Provide the (x, y) coordinate of the cell's center where the given text is located.  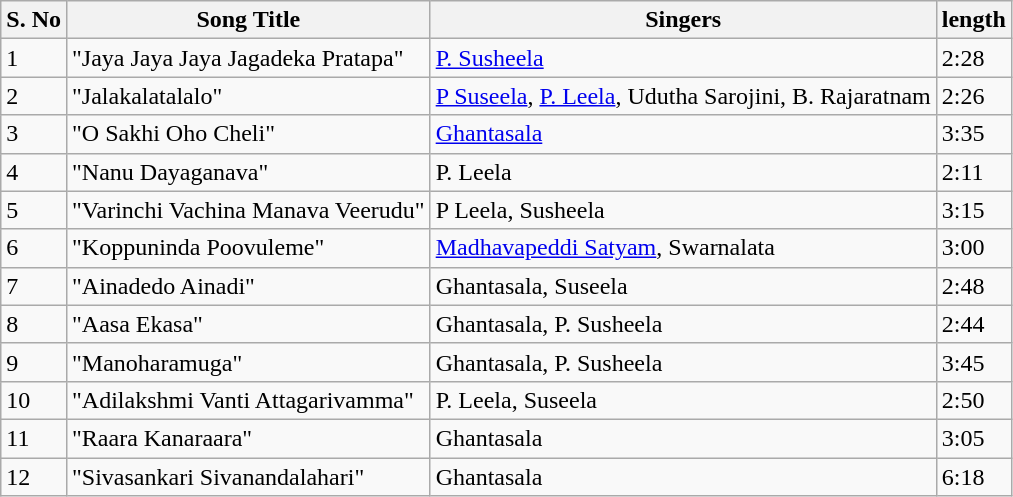
3:05 (974, 438)
3:00 (974, 248)
"Adilakshmi Vanti Attagarivamma" (248, 400)
3:35 (974, 134)
Singers (683, 20)
P Leela, Susheela (683, 210)
11 (34, 438)
7 (34, 286)
"Nanu Dayaganava" (248, 172)
"Aasa Ekasa" (248, 324)
"Ainadedo Ainadi" (248, 286)
2:50 (974, 400)
8 (34, 324)
"Sivasankari Sivanandalahari" (248, 477)
9 (34, 362)
2:48 (974, 286)
Song Title (248, 20)
4 (34, 172)
"Koppuninda Poovuleme" (248, 248)
"Manoharamuga" (248, 362)
Madhavapeddi Satyam, Swarnalata (683, 248)
3 (34, 134)
P. Leela (683, 172)
2:26 (974, 96)
2:44 (974, 324)
2:28 (974, 58)
P. Susheela (683, 58)
6 (34, 248)
"O Sakhi Oho Cheli" (248, 134)
"Varinchi Vachina Manava Veerudu" (248, 210)
S. No (34, 20)
10 (34, 400)
1 (34, 58)
3:45 (974, 362)
"Raara Kanaraara" (248, 438)
Ghantasala, Suseela (683, 286)
P. Leela, Suseela (683, 400)
3:15 (974, 210)
"Jaya Jaya Jaya Jagadeka Pratapa" (248, 58)
5 (34, 210)
2 (34, 96)
"Jalakalatalalo" (248, 96)
length (974, 20)
P Suseela, P. Leela, Udutha Sarojini, B. Rajaratnam (683, 96)
12 (34, 477)
2:11 (974, 172)
6:18 (974, 477)
